Output the [X, Y] coordinate of the center of the cell containing the given text.  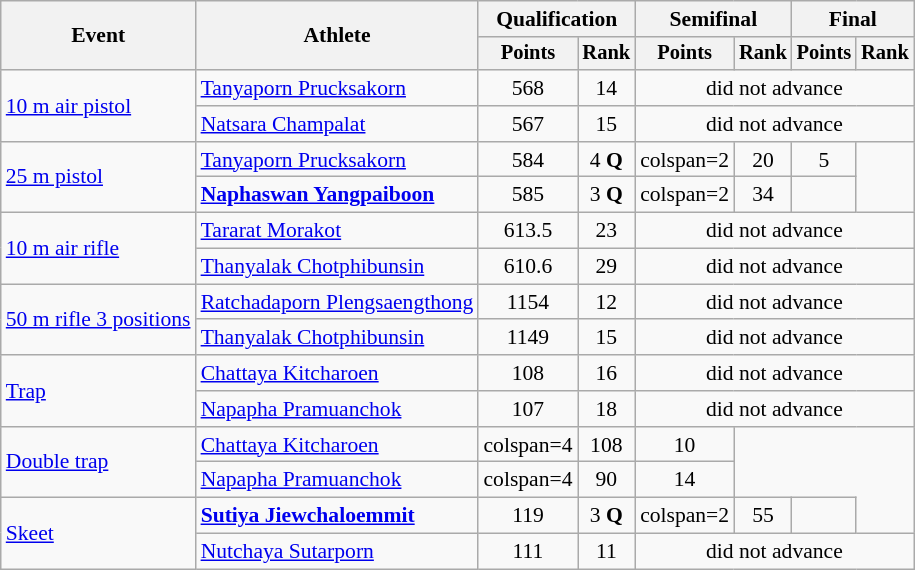
Tararat Morakot [338, 231]
25 m pistol [98, 178]
18 [607, 409]
Ratchadaporn Plengsaengthong [338, 302]
613.5 [528, 231]
23 [607, 231]
34 [763, 195]
4 Q [607, 160]
119 [528, 516]
Qualification [556, 19]
16 [607, 373]
584 [528, 160]
568 [528, 88]
5 [824, 160]
50 m rifle 3 positions [98, 320]
11 [607, 552]
Sutiya Jiewchaloemmit [338, 516]
107 [528, 409]
Nutchaya Sutarporn [338, 552]
Athlete [338, 36]
20 [763, 160]
Skeet [98, 534]
Final [853, 19]
29 [607, 267]
111 [528, 552]
Naphaswan Yangpaiboon [338, 195]
12 [607, 302]
10 m air rifle [98, 248]
55 [763, 516]
10 m air pistol [98, 106]
567 [528, 124]
Natsara Champalat [338, 124]
Double trap [98, 462]
1149 [528, 338]
610.6 [528, 267]
Event [98, 36]
Semifinal [714, 19]
90 [607, 480]
585 [528, 195]
10 [684, 445]
Trap [98, 390]
1154 [528, 302]
